Pinpoint the cell where the given text exists, returning its [X, Y] midpoint coordinate. 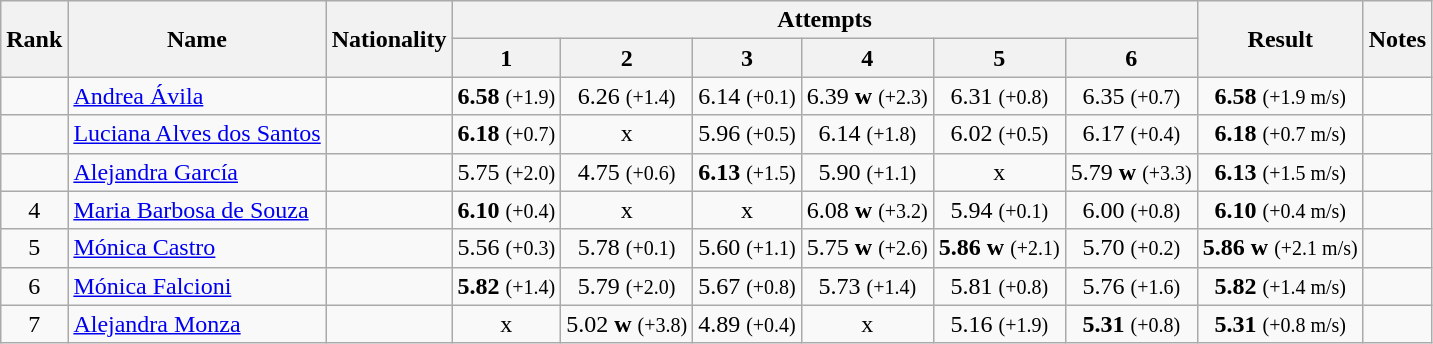
5.79 (+2.0) [627, 286]
6.00 (+0.8) [1131, 210]
3 [748, 58]
5.75 (+2.0) [506, 172]
Attempts [824, 20]
Nationality [389, 39]
2 [627, 58]
5.90 (+1.1) [867, 172]
5.31 (+0.8) [1131, 324]
5.73 (+1.4) [867, 286]
6.13 (+1.5 m/s) [1280, 172]
5.70 (+0.2) [1131, 248]
Notes [1397, 39]
7 [34, 324]
6.02 (+0.5) [999, 134]
5.96 (+0.5) [748, 134]
4.75 (+0.6) [627, 172]
6.10 (+0.4) [506, 210]
5.79 w (+3.3) [1131, 172]
Name [197, 39]
5.86 w (+2.1) [999, 248]
6.14 (+1.8) [867, 134]
1 [506, 58]
Luciana Alves dos Santos [197, 134]
6.10 (+0.4 m/s) [1280, 210]
6.26 (+1.4) [627, 96]
5.31 (+0.8 m/s) [1280, 324]
6.17 (+0.4) [1131, 134]
Mónica Falcioni [197, 286]
Alejandra García [197, 172]
6.08 w (+3.2) [867, 210]
Alejandra Monza [197, 324]
5.82 (+1.4 m/s) [1280, 286]
5.81 (+0.8) [999, 286]
5.60 (+1.1) [748, 248]
6.13 (+1.5) [748, 172]
5.86 w (+2.1 m/s) [1280, 248]
6.31 (+0.8) [999, 96]
Mónica Castro [197, 248]
5.94 (+0.1) [999, 210]
5.82 (+1.4) [506, 286]
6.58 (+1.9) [506, 96]
6.18 (+0.7 m/s) [1280, 134]
6.14 (+0.1) [748, 96]
5.76 (+1.6) [1131, 286]
5.02 w (+3.8) [627, 324]
Andrea Ávila [197, 96]
5.56 (+0.3) [506, 248]
5.78 (+0.1) [627, 248]
5.67 (+0.8) [748, 286]
6.39 w (+2.3) [867, 96]
Rank [34, 39]
6.35 (+0.7) [1131, 96]
Result [1280, 39]
6.18 (+0.7) [506, 134]
6.58 (+1.9 m/s) [1280, 96]
Maria Barbosa de Souza [197, 210]
4.89 (+0.4) [748, 324]
5.75 w (+2.6) [867, 248]
5.16 (+1.9) [999, 324]
